Detect which cell encompasses the target text, then output its [X, Y] center coordinate. 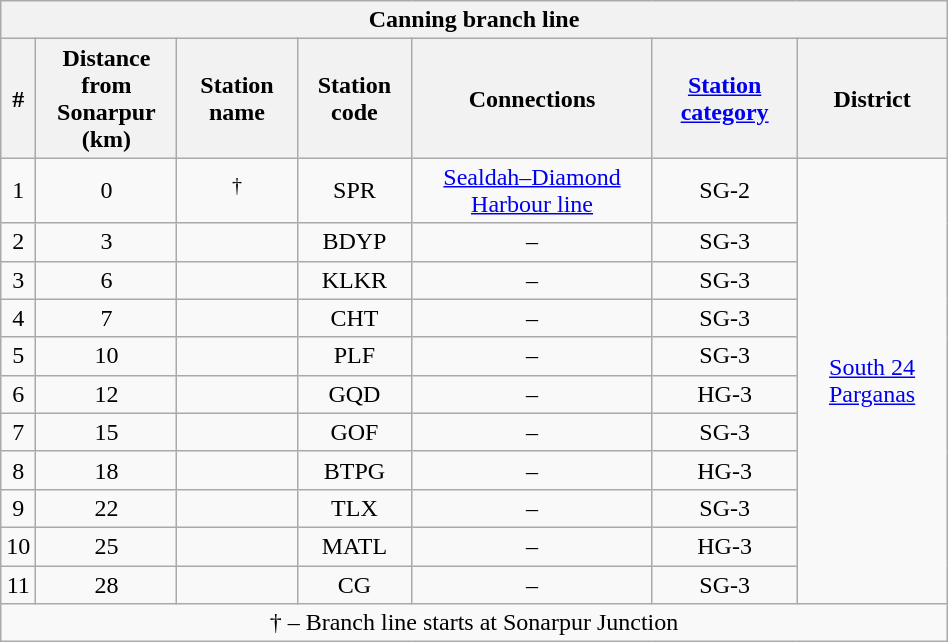
25 [106, 546]
28 [106, 585]
District [872, 98]
† – Branch line starts at Sonarpur Junction [474, 623]
8 [18, 470]
Station name [237, 98]
CHT [354, 318]
0 [106, 190]
MATL [354, 546]
11 [18, 585]
GOF [354, 432]
# [18, 98]
KLKR [354, 280]
† [237, 190]
15 [106, 432]
South 24 Parganas [872, 381]
SG-2 [724, 190]
5 [18, 356]
1 [18, 190]
12 [106, 394]
4 [18, 318]
CG [354, 585]
Station category [724, 98]
BDYP [354, 242]
GQD [354, 394]
SPR [354, 190]
Connections [532, 98]
18 [106, 470]
2 [18, 242]
22 [106, 508]
PLF [354, 356]
Distance from Sonarpur (km) [106, 98]
TLX [354, 508]
9 [18, 508]
BTPG [354, 470]
Station code [354, 98]
Sealdah–Diamond Harbour line [532, 190]
Canning branch line [474, 20]
